Provide the [X, Y] coordinate of the cell's center where the given text is located.  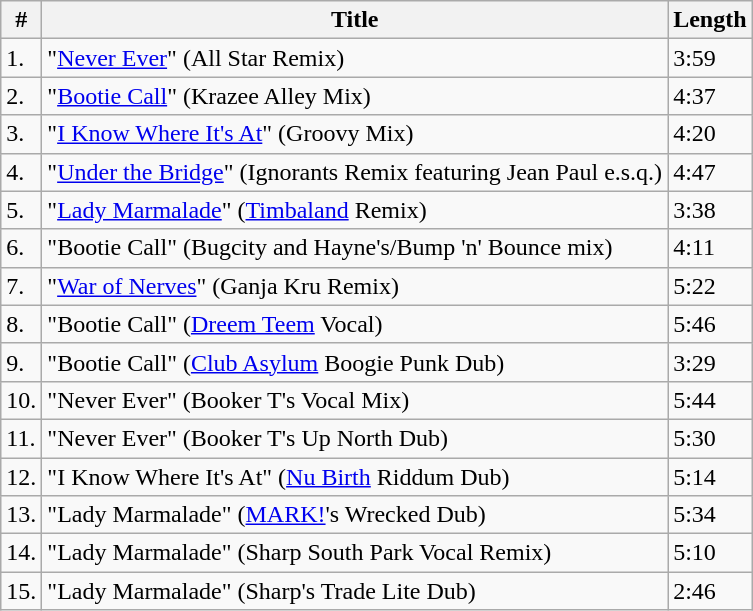
1. [22, 58]
2:46 [710, 591]
3:38 [710, 210]
7. [22, 286]
"Lady Marmalade" (MARK!'s Wrecked Dub) [355, 515]
"Never Ever" (All Star Remix) [355, 58]
5:14 [710, 477]
5. [22, 210]
Length [710, 20]
"Bootie Call" (Bugcity and Hayne's/Bump 'n' Bounce mix) [355, 248]
2. [22, 96]
"Bootie Call" (Club Asylum Boogie Punk Dub) [355, 362]
4:37 [710, 96]
4:47 [710, 172]
"Lady Marmalade" (Sharp South Park Vocal Remix) [355, 553]
Title [355, 20]
9. [22, 362]
4. [22, 172]
"Never Ever" (Booker T's Up North Dub) [355, 438]
4:11 [710, 248]
5:46 [710, 324]
5:22 [710, 286]
13. [22, 515]
6. [22, 248]
# [22, 20]
3:59 [710, 58]
12. [22, 477]
5:30 [710, 438]
"I Know Where It's At" (Nu Birth Riddum Dub) [355, 477]
"Lady Marmalade" (Timbaland Remix) [355, 210]
"Lady Marmalade" (Sharp's Trade Lite Dub) [355, 591]
"I Know Where It's At" (Groovy Mix) [355, 134]
5:10 [710, 553]
"Bootie Call" (Krazee Alley Mix) [355, 96]
14. [22, 553]
"Never Ever" (Booker T's Vocal Mix) [355, 400]
8. [22, 324]
"Under the Bridge" (Ignorants Remix featuring Jean Paul e.s.q.) [355, 172]
"War of Nerves" (Ganja Kru Remix) [355, 286]
10. [22, 400]
3:29 [710, 362]
4:20 [710, 134]
15. [22, 591]
"Bootie Call" (Dreem Teem Vocal) [355, 324]
3. [22, 134]
11. [22, 438]
5:34 [710, 515]
5:44 [710, 400]
